Detect which cell encompasses the target text, then output its (x, y) center coordinate. 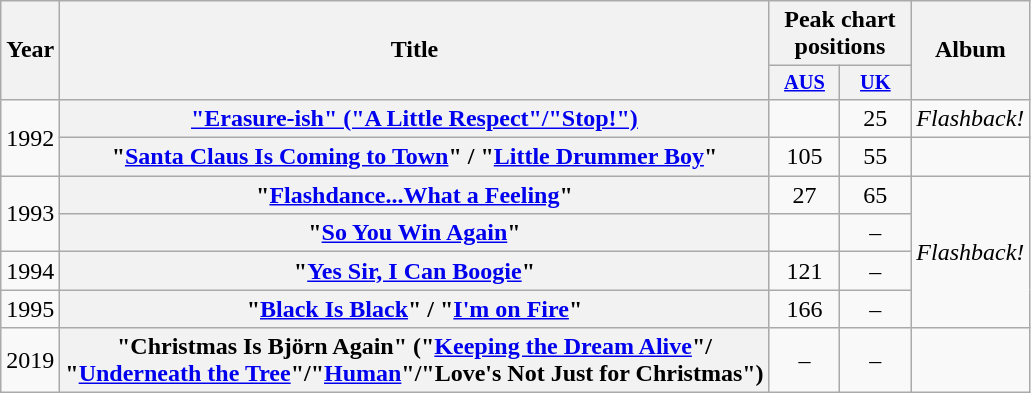
25 (876, 118)
"Santa Claus Is Coming to Town" / "Little Drummer Boy" (414, 157)
166 (804, 309)
2019 (30, 360)
Album (970, 50)
"Erasure-ish" ("A Little Respect"/"Stop!") (414, 118)
Title (414, 50)
1993 (30, 214)
1994 (30, 271)
1995 (30, 309)
"Flashdance...What a Feeling" (414, 195)
65 (876, 195)
Year (30, 50)
"Black Is Black" / "I'm on Fire" (414, 309)
121 (804, 271)
55 (876, 157)
AUS (804, 83)
"So You Win Again" (414, 233)
UK (876, 83)
105 (804, 157)
"Yes Sir, I Can Boogie" (414, 271)
27 (804, 195)
Peak chart positions (840, 34)
1992 (30, 137)
"Christmas Is Björn Again" ("Keeping the Dream Alive"/ "Underneath the Tree"/"Human"/"Love's Not Just for Christmas") (414, 360)
